Output the (X, Y) coordinate of the center of the cell containing the given text.  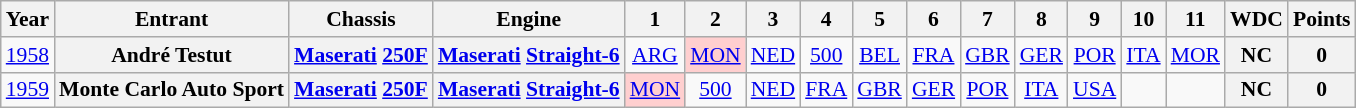
Points (1322, 19)
MOR (1196, 55)
André Testut (172, 55)
3 (773, 19)
10 (1143, 19)
WDC (1256, 19)
ARG (656, 55)
Monte Carlo Auto Sport (172, 90)
4 (826, 19)
Entrant (172, 19)
BEL (880, 55)
5 (880, 19)
6 (934, 19)
2 (716, 19)
7 (988, 19)
USA (1094, 90)
1 (656, 19)
1958 (28, 55)
8 (1042, 19)
11 (1196, 19)
1959 (28, 90)
Engine (529, 19)
9 (1094, 19)
Chassis (361, 19)
Year (28, 19)
